Determine the (x, y) coordinate at the center of the cell enclosing the given text.  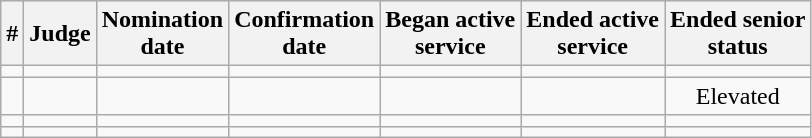
Began activeservice (450, 34)
Nominationdate (162, 34)
Ended seniorstatus (737, 34)
Judge (60, 34)
Elevated (737, 96)
Confirmationdate (304, 34)
# (12, 34)
Ended activeservice (593, 34)
